Capture the cell that displays the provided text and extract its [x, y] central coordinate. 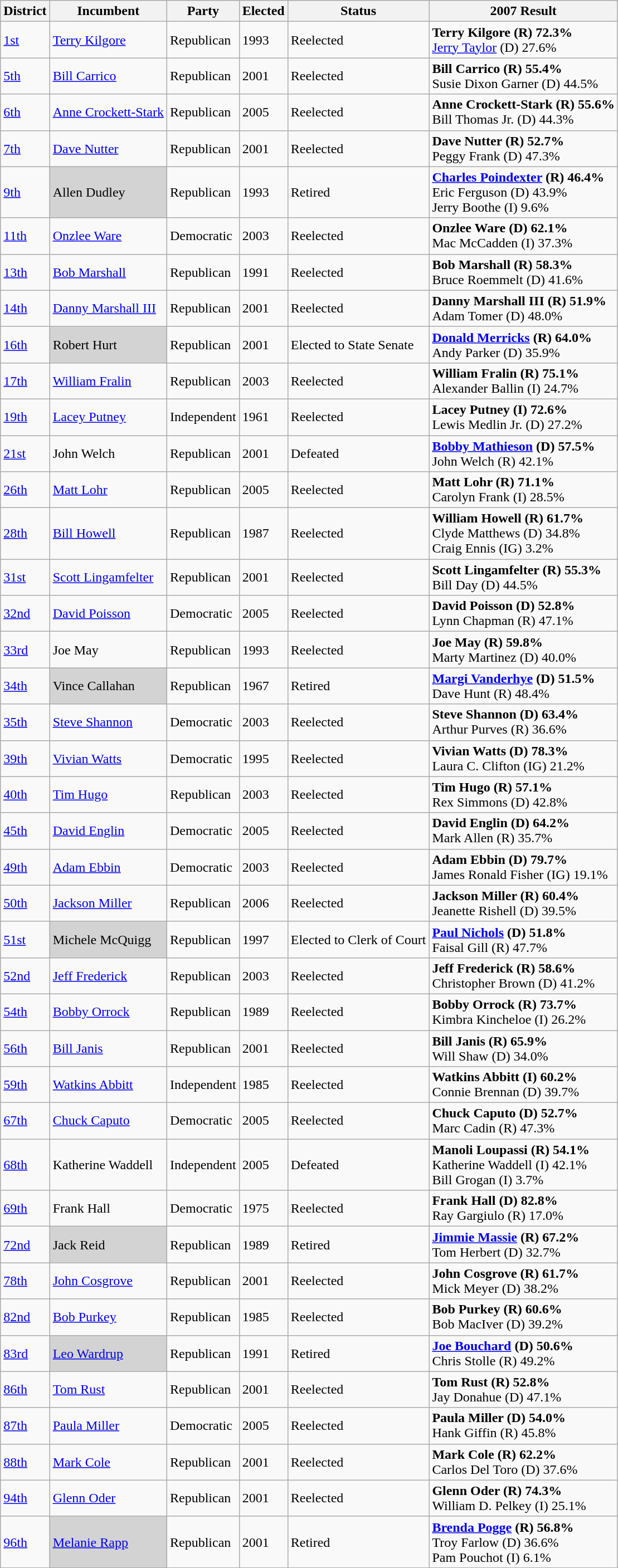
72nd [25, 1244]
Joe May [108, 649]
54th [25, 1012]
Jackson Miller [108, 903]
William Howell (R) 61.7% Clyde Matthews (D) 34.8% Craig Ennis (IG) 3.2% [524, 534]
Paula Miller [108, 1426]
John Welch [108, 453]
56th [25, 1048]
Terry Kilgore (R) 72.3% Jerry Taylor (D) 27.6% [524, 40]
Matt Lohr (R) 71.1% Carolyn Frank (I) 28.5% [524, 490]
11th [25, 236]
Brenda Pogge (R) 56.8% Troy Farlow (D) 36.6% Pam Pouchot (I) 6.1% [524, 1542]
1997 [263, 939]
Adam Ebbin (D) 79.7% James Ronald Fisher (IG) 19.1% [524, 867]
Incumbent [108, 11]
2007 Result [524, 11]
Vivian Watts [108, 759]
1961 [263, 417]
Jack Reid [108, 1244]
Mark Cole [108, 1462]
35th [25, 722]
Leo Wardrup [108, 1354]
31st [25, 577]
District [25, 11]
Bill Janis [108, 1048]
49th [25, 867]
William Fralin (R) 75.1% Alexander Ballin (I) 24.7% [524, 381]
Manoli Loupassi (R) 54.1% Katherine Waddell (I) 42.1% Bill Grogan (I) 3.7% [524, 1165]
Bob Marshall [108, 272]
59th [25, 1085]
Vivian Watts (D) 78.3% Laura C. Clifton (IG) 21.2% [524, 759]
9th [25, 192]
Matt Lohr [108, 490]
26th [25, 490]
Jeff Frederick (R) 58.6% Christopher Brown (D) 41.2% [524, 976]
82nd [25, 1317]
Bob Marshall (R) 58.3% Bruce Roemmelt (D) 41.6% [524, 272]
Status [358, 11]
51st [25, 939]
52nd [25, 976]
Elected to Clerk of Court [358, 939]
Michele McQuigg [108, 939]
39th [25, 759]
Charles Poindexter (R) 46.4% Eric Ferguson (D) 43.9% Jerry Boothe (I) 9.6% [524, 192]
21st [25, 453]
Bill Carrico [108, 76]
Jeff Frederick [108, 976]
28th [25, 534]
13th [25, 272]
Glenn Oder (R) 74.3% William D. Pelkey (I) 25.1% [524, 1498]
Bob Purkey [108, 1317]
Tom Rust [108, 1389]
6th [25, 113]
Paula Miller (D) 54.0% Hank Giffin (R) 45.8% [524, 1426]
Tim Hugo (R) 57.1% Rex Simmons (D) 42.8% [524, 794]
Bill Howell [108, 534]
David Englin [108, 831]
69th [25, 1209]
Onzlee Ware (D) 62.1% Mac McCadden (I) 37.3% [524, 236]
Anne Crockett-Stark (R) 55.6% Bill Thomas Jr. (D) 44.3% [524, 113]
87th [25, 1426]
Joe May (R) 59.8% Marty Martinez (D) 40.0% [524, 649]
Lacey Putney (I) 72.6% Lewis Medlin Jr. (D) 27.2% [524, 417]
Tom Rust (R) 52.8% Jay Donahue (D) 47.1% [524, 1389]
Chuck Caputo [108, 1121]
David Poisson (D) 52.8% Lynn Chapman (R) 47.1% [524, 614]
Dave Nutter [108, 148]
Mark Cole (R) 62.2% Carlos Del Toro (D) 37.6% [524, 1462]
Glenn Oder [108, 1498]
Bob Purkey (R) 60.6% Bob MacIver (D) 39.2% [524, 1317]
Paul Nichols (D) 51.8% Faisal Gill (R) 47.7% [524, 939]
83rd [25, 1354]
19th [25, 417]
John Cosgrove [108, 1281]
Bill Carrico (R) 55.4% Susie Dixon Garner (D) 44.5% [524, 76]
40th [25, 794]
86th [25, 1389]
78th [25, 1281]
John Cosgrove (R) 61.7% Mick Meyer (D) 38.2% [524, 1281]
Steve Shannon (D) 63.4% Arthur Purves (R) 36.6% [524, 722]
Steve Shannon [108, 722]
Party [203, 11]
1995 [263, 759]
2006 [263, 903]
Elected to State Senate [358, 344]
Katherine Waddell [108, 1165]
Margi Vanderhye (D) 51.5% Dave Hunt (R) 48.4% [524, 686]
17th [25, 381]
William Fralin [108, 381]
16th [25, 344]
94th [25, 1498]
Danny Marshall III (R) 51.9% Adam Tomer (D) 48.0% [524, 309]
Allen Dudley [108, 192]
David Englin (D) 64.2% Mark Allen (R) 35.7% [524, 831]
1st [25, 40]
Dave Nutter (R) 52.7% Peggy Frank (D) 47.3% [524, 148]
Bobby Orrock [108, 1012]
88th [25, 1462]
Melanie Rapp [108, 1542]
96th [25, 1542]
Watkins Abbitt (I) 60.2% Connie Brennan (D) 39.7% [524, 1085]
Onzlee Ware [108, 236]
Bobby Mathieson (D) 57.5% John Welch (R) 42.1% [524, 453]
14th [25, 309]
Jackson Miller (R) 60.4% Jeanette Rishell (D) 39.5% [524, 903]
Anne Crockett-Stark [108, 113]
Watkins Abbitt [108, 1085]
Jimmie Massie (R) 67.2% Tom Herbert (D) 32.7% [524, 1244]
Joe Bouchard (D) 50.6% Chris Stolle (R) 49.2% [524, 1354]
33rd [25, 649]
34th [25, 686]
Terry Kilgore [108, 40]
1967 [263, 686]
1975 [263, 1209]
Lacey Putney [108, 417]
Frank Hall [108, 1209]
Vince Callahan [108, 686]
5th [25, 76]
32nd [25, 614]
Robert Hurt [108, 344]
45th [25, 831]
Bill Janis (R) 65.9% Will Shaw (D) 34.0% [524, 1048]
67th [25, 1121]
Donald Merricks (R) 64.0% Andy Parker (D) 35.9% [524, 344]
7th [25, 148]
Danny Marshall III [108, 309]
Scott Lingamfelter (R) 55.3% Bill Day (D) 44.5% [524, 577]
Scott Lingamfelter [108, 577]
68th [25, 1165]
Frank Hall (D) 82.8% Ray Gargiulo (R) 17.0% [524, 1209]
Bobby Orrock (R) 73.7% Kimbra Kincheloe (I) 26.2% [524, 1012]
50th [25, 903]
Elected [263, 11]
1987 [263, 534]
Adam Ebbin [108, 867]
Chuck Caputo (D) 52.7% Marc Cadin (R) 47.3% [524, 1121]
David Poisson [108, 614]
Tim Hugo [108, 794]
